Search for the cell housing the specified text and yield its (x, y) center coordinate. 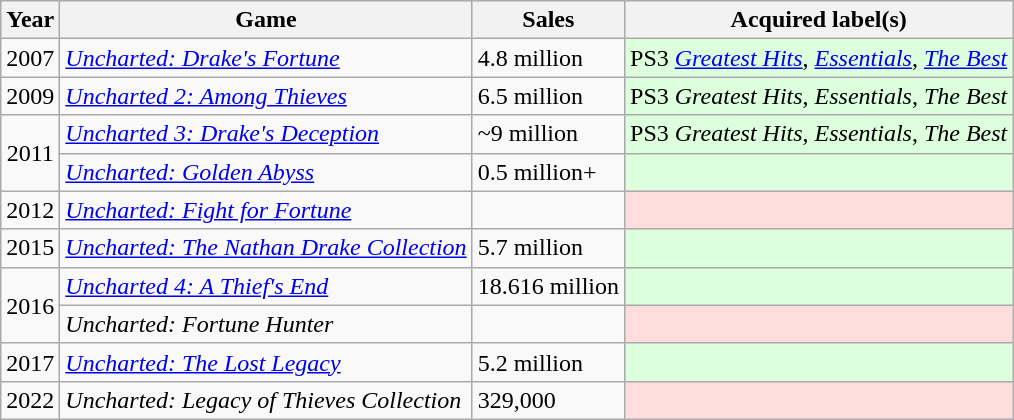
Uncharted: Legacy of Thieves Collection (266, 400)
2007 (30, 58)
2009 (30, 96)
~9 million (548, 134)
Uncharted: Fight for Fortune (266, 210)
6.5 million (548, 96)
2022 (30, 400)
18.616 million (548, 286)
Game (266, 20)
2011 (30, 153)
Uncharted: Golden Abyss (266, 172)
Uncharted 3: Drake's Deception (266, 134)
Uncharted: The Lost Legacy (266, 362)
2017 (30, 362)
4.8 million (548, 58)
329,000 (548, 400)
2012 (30, 210)
Uncharted: The Nathan Drake Collection (266, 248)
2015 (30, 248)
Acquired label(s) (819, 20)
0.5 million+ (548, 172)
5.2 million (548, 362)
Sales (548, 20)
2016 (30, 305)
Year (30, 20)
5.7 million (548, 248)
Uncharted 4: A Thief's End (266, 286)
Uncharted 2: Among Thieves (266, 96)
Uncharted: Fortune Hunter (266, 324)
Uncharted: Drake's Fortune (266, 58)
